For the text-containing cell, return its midpoint in [x, y] coordinate format. 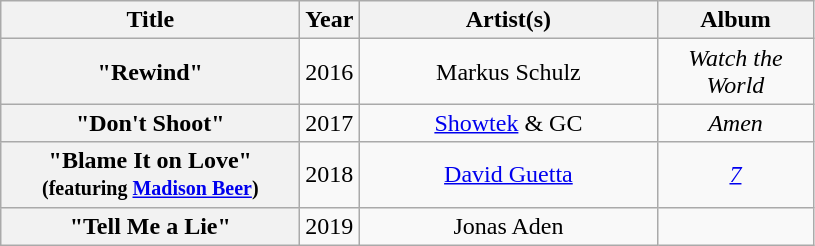
Showtek & GC [508, 123]
2017 [330, 123]
"Blame It on Love"(featuring Madison Beer) [150, 174]
2018 [330, 174]
Year [330, 20]
"Don't Shoot" [150, 123]
Title [150, 20]
Amen [736, 123]
"Tell Me a Lie" [150, 226]
Album [736, 20]
Artist(s) [508, 20]
2016 [330, 72]
David Guetta [508, 174]
2019 [330, 226]
"Rewind" [150, 72]
Watch the World [736, 72]
7 [736, 174]
Markus Schulz [508, 72]
Jonas Aden [508, 226]
